Determine the (x, y) coordinate at the center of the cell enclosing the given text.  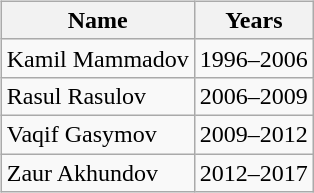
2012–2017 (254, 173)
Vaqif Gasymov (98, 134)
Rasul Rasulov (98, 96)
2006–2009 (254, 96)
Name (98, 20)
Years (254, 20)
Zaur Akhundov (98, 173)
1996–2006 (254, 58)
2009–2012 (254, 134)
Kamil Mammadov (98, 58)
